Provide the [X, Y] coordinate of the cell's center where the given text is located.  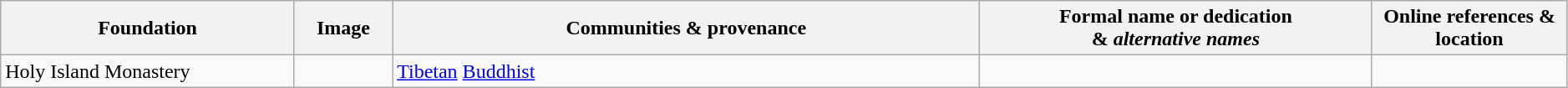
Communities & provenance [687, 28]
Formal name or dedication & alternative names [1176, 28]
Tibetan Buddhist [687, 71]
Online references & location [1469, 28]
Image [343, 28]
Holy Island Monastery [148, 71]
Foundation [148, 28]
